Return the [x, y] coordinate for the center point of the cell that contains the specified text.  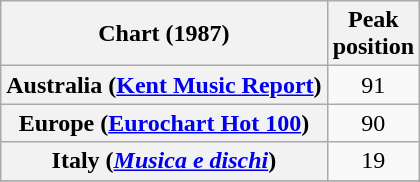
Europe (Eurochart Hot 100) [164, 123]
Peakposition [373, 34]
19 [373, 161]
91 [373, 85]
Australia (Kent Music Report) [164, 85]
Italy (Musica e dischi) [164, 161]
Chart (1987) [164, 34]
90 [373, 123]
